Output the (X, Y) coordinate of the center of the cell containing the given text.  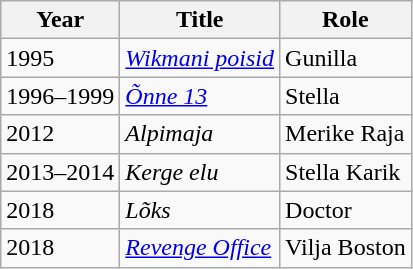
Doctor (346, 210)
Role (346, 20)
1996–1999 (60, 96)
Vilja Boston (346, 248)
1995 (60, 58)
Year (60, 20)
Title (200, 20)
Alpimaja (200, 134)
2012 (60, 134)
Stella (346, 96)
Õnne 13 (200, 96)
Gunilla (346, 58)
Kerge elu (200, 172)
2013–2014 (60, 172)
Lõks (200, 210)
Merike Raja (346, 134)
Revenge Office (200, 248)
Wikmani poisid (200, 58)
Stella Karik (346, 172)
